Pinpoint the cell where the given text exists, returning its [x, y] midpoint coordinate. 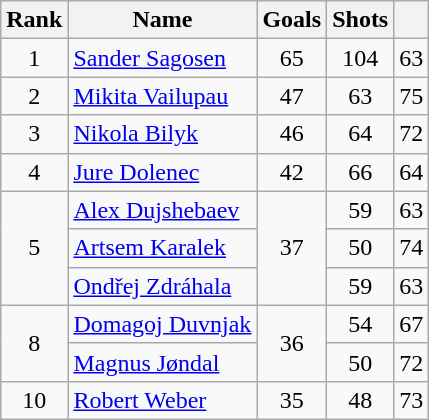
35 [292, 400]
37 [292, 248]
Rank [34, 20]
66 [360, 172]
75 [412, 96]
73 [412, 400]
67 [412, 324]
54 [360, 324]
Goals [292, 20]
Robert Weber [162, 400]
46 [292, 134]
Ondřej Zdráhala [162, 286]
42 [292, 172]
8 [34, 343]
104 [360, 58]
1 [34, 58]
Domagoj Duvnjak [162, 324]
Sander Sagosen [162, 58]
Artsem Karalek [162, 248]
Name [162, 20]
2 [34, 96]
Alex Dujshebaev [162, 210]
3 [34, 134]
65 [292, 58]
Shots [360, 20]
74 [412, 248]
4 [34, 172]
Nikola Bilyk [162, 134]
Jure Dolenec [162, 172]
47 [292, 96]
36 [292, 343]
Magnus Jøndal [162, 362]
48 [360, 400]
10 [34, 400]
Mikita Vailupau [162, 96]
5 [34, 248]
